Search for the cell housing the specified text and yield its (x, y) center coordinate. 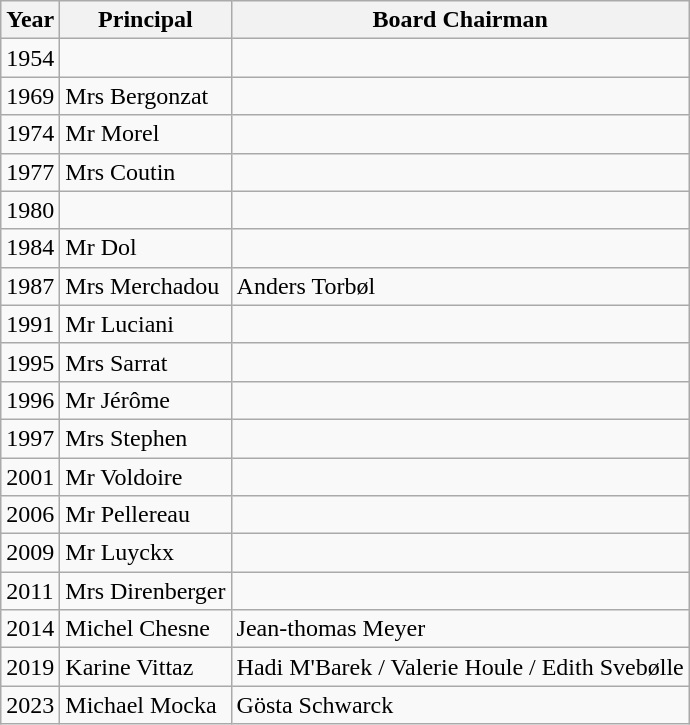
2001 (30, 477)
Mr Pellereau (146, 515)
Mrs Stephen (146, 438)
1969 (30, 96)
Mr Dol (146, 248)
Mrs Merchadou (146, 286)
Year (30, 20)
Principal (146, 20)
Mrs Sarrat (146, 362)
Michel Chesne (146, 629)
Mrs Bergonzat (146, 96)
1977 (30, 172)
1954 (30, 58)
2006 (30, 515)
Mr Luciani (146, 324)
1996 (30, 400)
Jean-thomas Meyer (460, 629)
Mr Jérôme (146, 400)
Anders Torbøl (460, 286)
1974 (30, 134)
Hadi M'Barek / Valerie Houle / Edith Svebølle (460, 667)
1984 (30, 248)
1997 (30, 438)
1987 (30, 286)
Mr Voldoire (146, 477)
2011 (30, 591)
1995 (30, 362)
1991 (30, 324)
2019 (30, 667)
Michael Mocka (146, 705)
Mr Morel (146, 134)
Board Chairman (460, 20)
2023 (30, 705)
Karine Vittaz (146, 667)
Mrs Direnberger (146, 591)
Mrs Coutin (146, 172)
Gösta Schwarck (460, 705)
Mr Luyckx (146, 553)
2009 (30, 553)
1980 (30, 210)
2014 (30, 629)
